Capture the cell that displays the provided text and extract its (X, Y) central coordinate. 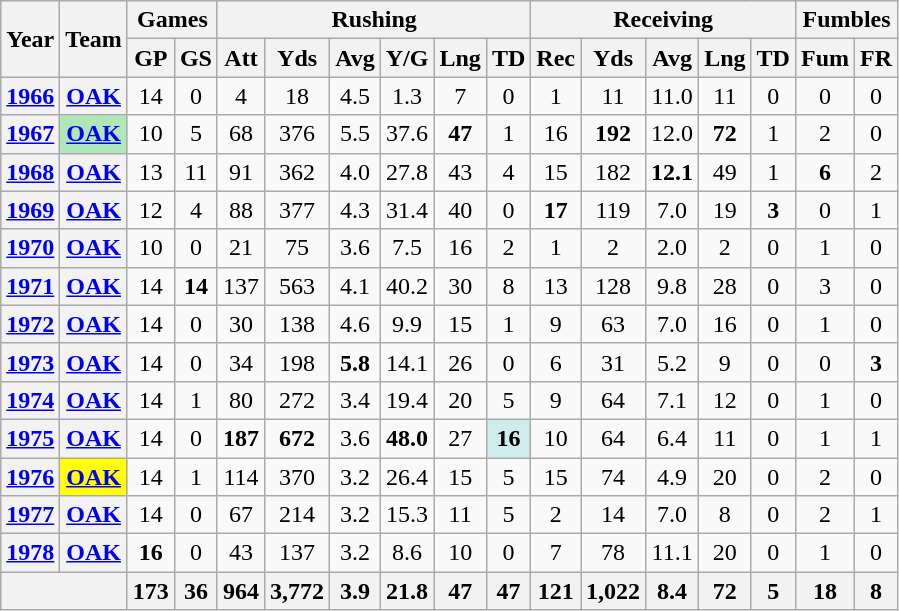
128 (614, 286)
4.5 (356, 96)
1971 (30, 286)
Year (30, 39)
12.0 (672, 134)
370 (298, 477)
1978 (30, 553)
1973 (30, 362)
40 (460, 210)
Games (172, 20)
21 (240, 248)
9.8 (672, 286)
28 (725, 286)
5.2 (672, 362)
4.1 (356, 286)
Receiving (664, 20)
272 (298, 400)
1975 (30, 438)
1966 (30, 96)
1967 (30, 134)
8.6 (407, 553)
34 (240, 362)
672 (298, 438)
75 (298, 248)
Fumbles (846, 20)
198 (298, 362)
1977 (30, 515)
FR (876, 58)
31.4 (407, 210)
563 (298, 286)
Fum (824, 58)
5.8 (356, 362)
4.6 (356, 324)
1970 (30, 248)
377 (298, 210)
3.4 (356, 400)
214 (298, 515)
1976 (30, 477)
4.9 (672, 477)
19 (725, 210)
11.1 (672, 553)
80 (240, 400)
3,772 (298, 591)
26.4 (407, 477)
31 (614, 362)
187 (240, 438)
Rec (556, 58)
119 (614, 210)
26 (460, 362)
6.4 (672, 438)
37.6 (407, 134)
78 (614, 553)
40.2 (407, 286)
27.8 (407, 172)
7.5 (407, 248)
182 (614, 172)
362 (298, 172)
19.4 (407, 400)
67 (240, 515)
5.5 (356, 134)
121 (556, 591)
7.1 (672, 400)
14.1 (407, 362)
4.0 (356, 172)
15.3 (407, 515)
1972 (30, 324)
GP (150, 58)
63 (614, 324)
Rushing (374, 20)
74 (614, 477)
192 (614, 134)
8.4 (672, 591)
GS (196, 58)
964 (240, 591)
1968 (30, 172)
21.8 (407, 591)
2.0 (672, 248)
27 (460, 438)
138 (298, 324)
114 (240, 477)
88 (240, 210)
1,022 (614, 591)
91 (240, 172)
Y/G (407, 58)
11.0 (672, 96)
Att (240, 58)
9.9 (407, 324)
12.1 (672, 172)
376 (298, 134)
68 (240, 134)
173 (150, 591)
49 (725, 172)
Team (94, 39)
1974 (30, 400)
48.0 (407, 438)
3.9 (356, 591)
17 (556, 210)
4.3 (356, 210)
1969 (30, 210)
36 (196, 591)
1.3 (407, 96)
